Detect which cell encompasses the target text, then output its [X, Y] center coordinate. 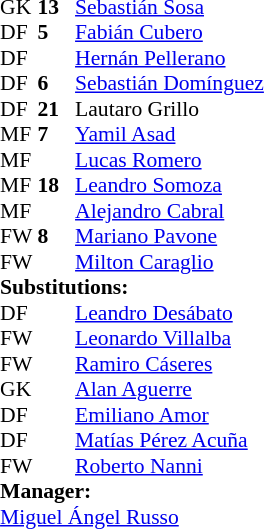
Alejandro Cabral [170, 211]
GK [19, 389]
18 [57, 185]
Sebastián Domínguez [170, 83]
Roberto Nanni [170, 466]
Hernán Pellerano [170, 58]
8 [57, 237]
Ramiro Cáseres [170, 364]
Leandro Somoza [170, 185]
Leandro Desábato [170, 313]
6 [57, 83]
7 [57, 135]
Emiliano Amor [170, 415]
5 [57, 33]
Matías Pérez Acuña [170, 441]
Manager: [132, 491]
Lucas Romero [170, 160]
Lautaro Grillo [170, 109]
21 [57, 109]
Fabián Cubero [170, 33]
Leonardo Villalba [170, 339]
Yamil Asad [170, 135]
Alan Aguerre [170, 389]
Substitutions: [132, 287]
Milton Caraglio [170, 262]
Mariano Pavone [170, 237]
